Return the [X, Y] coordinate for the center point of the cell that contains the specified text.  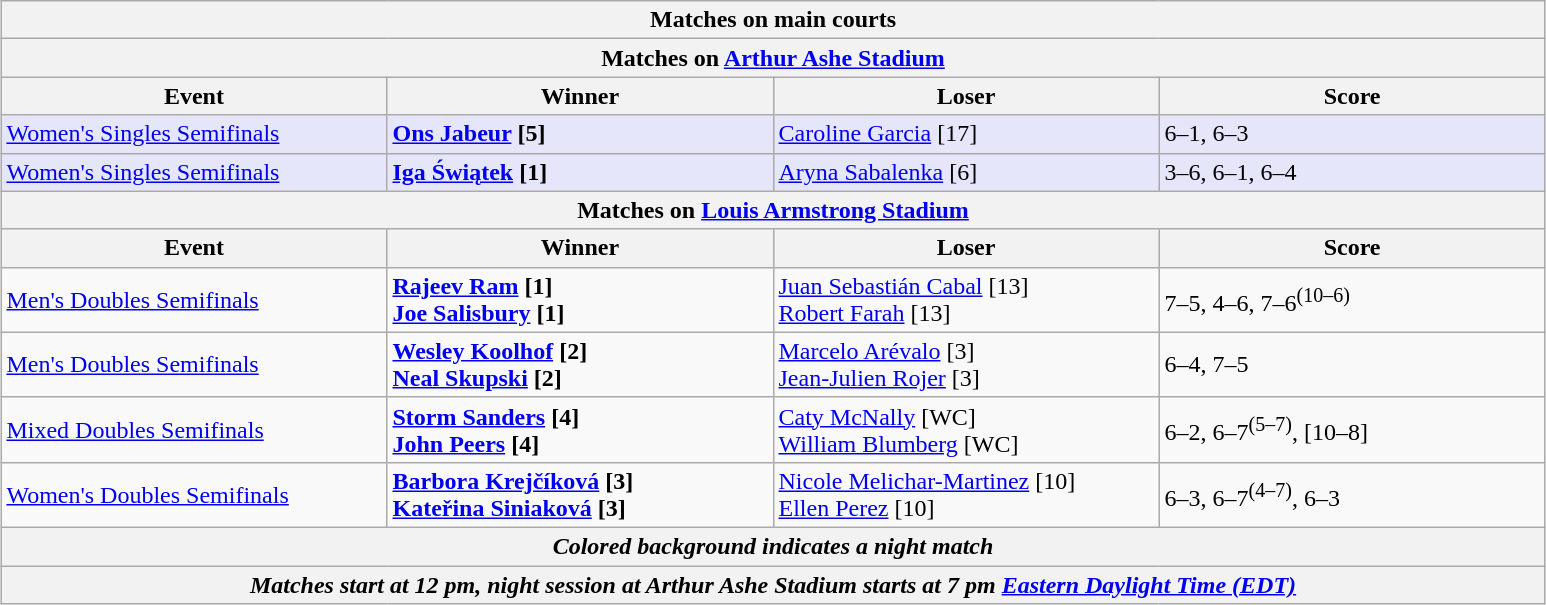
Caty McNally [WC] William Blumberg [WC] [966, 430]
6–4, 7–5 [1352, 364]
Matches on main courts [773, 20]
Mixed Doubles Semifinals [194, 430]
Ons Jabeur [5] [580, 134]
Rajeev Ram [1] Joe Salisbury [1] [580, 300]
6–2, 6–7(5–7), [10–8] [1352, 430]
Aryna Sabalenka [6] [966, 172]
Caroline Garcia [17] [966, 134]
Matches on Arthur Ashe Stadium [773, 58]
Nicole Melichar-Martinez [10] Ellen Perez [10] [966, 494]
Barbora Krejčíková [3] Kateřina Siniaková [3] [580, 494]
Matches on Louis Armstrong Stadium [773, 210]
Storm Sanders [4] John Peers [4] [580, 430]
6–3, 6–7(4–7), 6–3 [1352, 494]
Juan Sebastián Cabal [13] Robert Farah [13] [966, 300]
6–1, 6–3 [1352, 134]
Wesley Koolhof [2] Neal Skupski [2] [580, 364]
3–6, 6–1, 6–4 [1352, 172]
Colored background indicates a night match [773, 546]
Matches start at 12 pm, night session at Arthur Ashe Stadium starts at 7 pm Eastern Daylight Time (EDT) [773, 585]
7–5, 4–6, 7–6(10–6) [1352, 300]
Women's Doubles Semifinals [194, 494]
Marcelo Arévalo [3] Jean-Julien Rojer [3] [966, 364]
Iga Świątek [1] [580, 172]
